Search for the cell housing the specified text and yield its [X, Y] center coordinate. 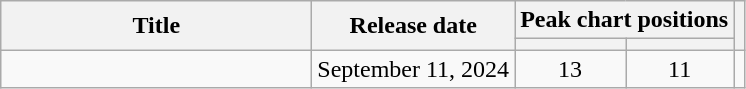
11 [680, 69]
Release date [414, 26]
Title [156, 26]
September 11, 2024 [414, 69]
Peak chart positions [624, 20]
13 [570, 69]
